Return (X, Y) of the center of cell containing provided text 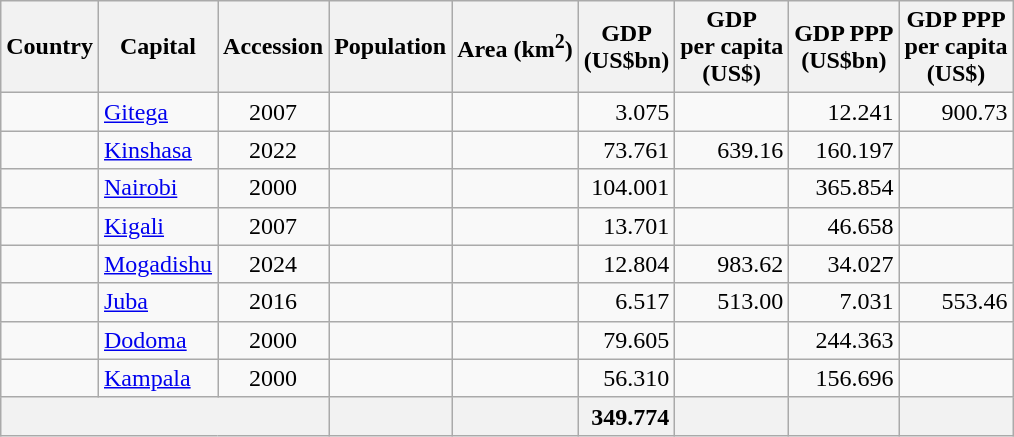
156.696 (844, 378)
104.001 (626, 188)
983.62 (732, 264)
3.075 (626, 112)
GDP PPPper capita(US$) (956, 47)
Kampala (158, 378)
Gitega (158, 112)
553.46 (956, 302)
7.031 (844, 302)
Acces­sion (274, 47)
Juba (158, 302)
Kinshasa (158, 150)
365.854 (844, 188)
6.517 (626, 302)
Kigali (158, 226)
513.00 (732, 302)
Dodoma (158, 340)
639.16 (732, 150)
34.027 (844, 264)
Popula­tion (390, 47)
79.605 (626, 340)
Area (km2) (516, 47)
160.197 (844, 150)
GDP(US$bn) (626, 47)
349.774 (626, 416)
12.804 (626, 264)
Capital (158, 47)
13.701 (626, 226)
56.310 (626, 378)
2024 (274, 264)
Mogadishu (158, 264)
12.241 (844, 112)
GDP PPP(US$bn) (844, 47)
GDPper capita(US$) (732, 47)
2016 (274, 302)
Country (50, 47)
2022 (274, 150)
46.658 (844, 226)
Nairobi (158, 188)
244.363 (844, 340)
73.761 (626, 150)
900.73 (956, 112)
